Find where the given text appears and provide that cell's center as (X, Y) coordinate. 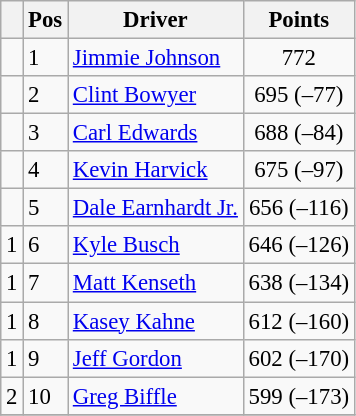
Pos (46, 20)
7 (46, 283)
646 (–126) (298, 245)
638 (–134) (298, 283)
5 (46, 208)
6 (46, 245)
10 (46, 396)
688 (–84) (298, 133)
772 (298, 58)
4 (46, 170)
695 (–77) (298, 95)
Kyle Busch (156, 245)
675 (–97) (298, 170)
3 (46, 133)
Jimmie Johnson (156, 58)
656 (–116) (298, 208)
Points (298, 20)
Clint Bowyer (156, 95)
Kevin Harvick (156, 170)
Matt Kenseth (156, 283)
9 (46, 358)
Driver (156, 20)
599 (–173) (298, 396)
612 (–160) (298, 321)
Greg Biffle (156, 396)
602 (–170) (298, 358)
Jeff Gordon (156, 358)
Dale Earnhardt Jr. (156, 208)
Kasey Kahne (156, 321)
8 (46, 321)
Carl Edwards (156, 133)
